Return the (x, y) coordinate for the center point of the cell that contains the specified text.  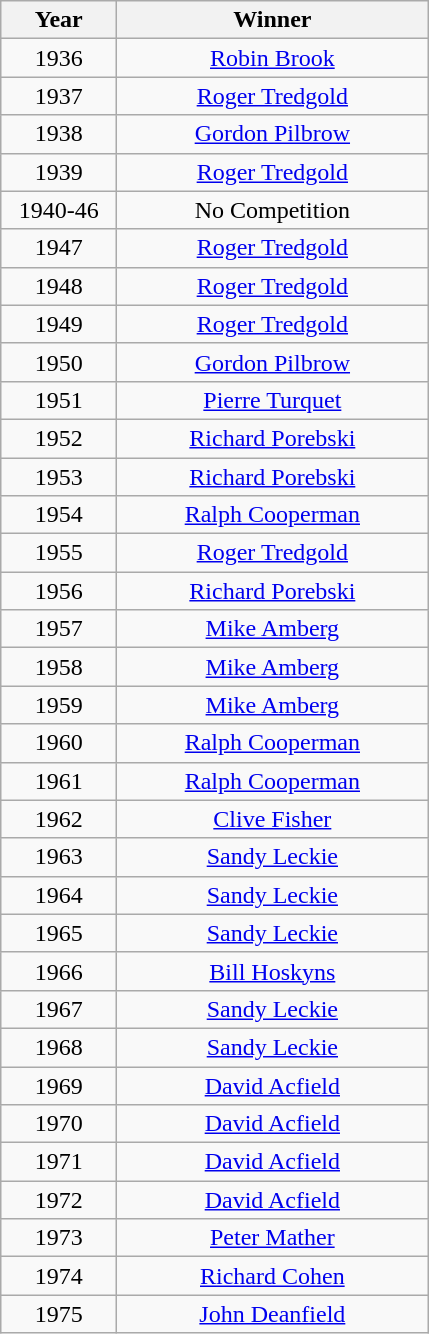
1959 (59, 705)
1949 (59, 324)
1964 (59, 895)
1958 (59, 667)
1952 (59, 438)
Year (59, 20)
1968 (59, 1047)
Pierre Turquet (272, 400)
Bill Hoskyns (272, 971)
1954 (59, 515)
1973 (59, 1238)
1970 (59, 1124)
1939 (59, 172)
1962 (59, 819)
1937 (59, 96)
1975 (59, 1314)
1936 (59, 58)
1974 (59, 1276)
Robin Brook (272, 58)
No Competition (272, 210)
1960 (59, 743)
Clive Fisher (272, 819)
1948 (59, 286)
1967 (59, 1009)
1965 (59, 933)
1938 (59, 134)
1969 (59, 1085)
1972 (59, 1200)
1963 (59, 857)
1940-46 (59, 210)
1953 (59, 477)
1956 (59, 591)
1971 (59, 1162)
1955 (59, 553)
1950 (59, 362)
1961 (59, 781)
Peter Mather (272, 1238)
1957 (59, 629)
1966 (59, 971)
John Deanfield (272, 1314)
1947 (59, 248)
Winner (272, 20)
Richard Cohen (272, 1276)
1951 (59, 400)
